Identify which cell holds the provided text, then report its (x, y) central coordinate. 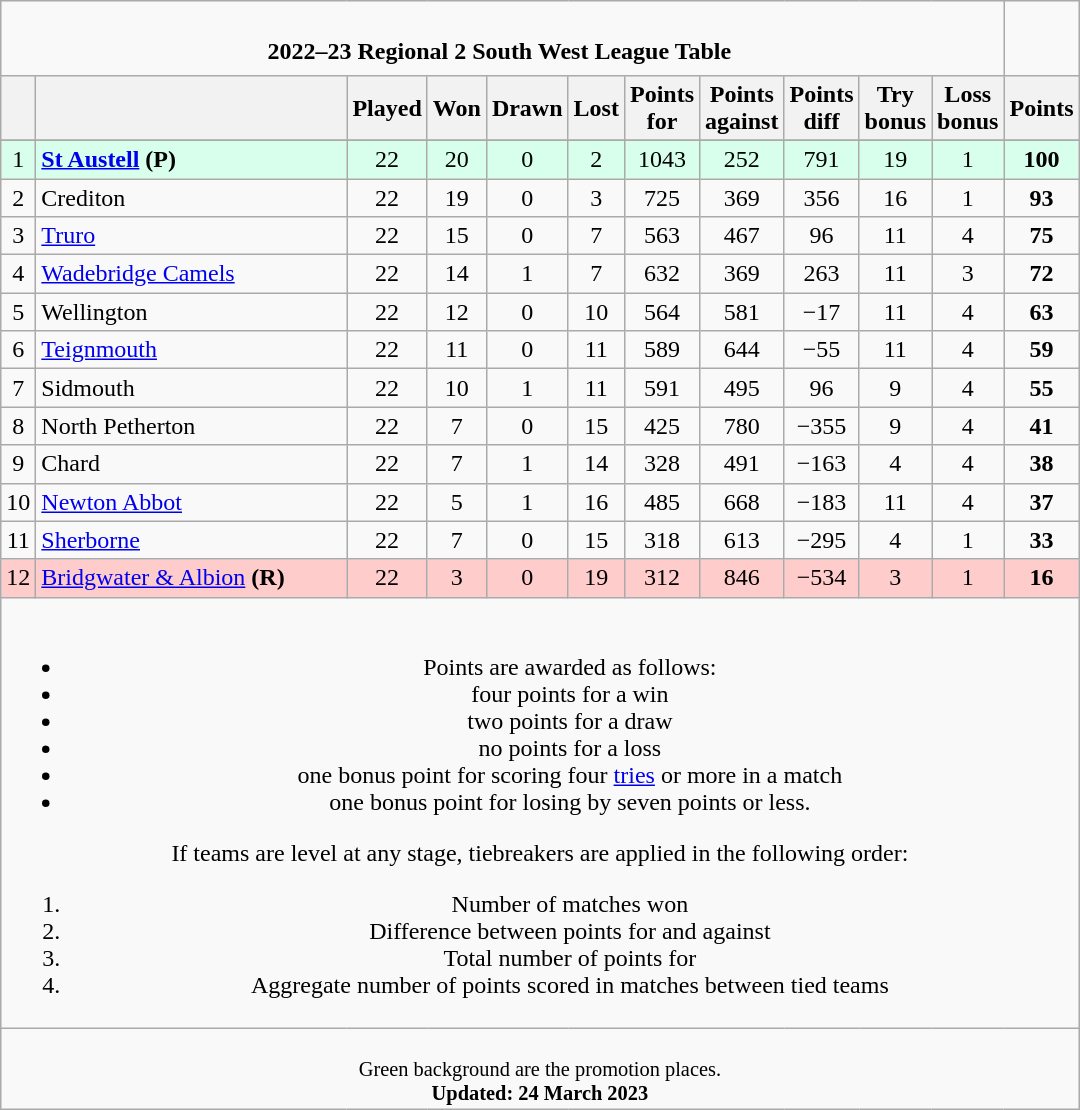
589 (662, 350)
Points against (742, 108)
Points (1042, 108)
20 (456, 159)
41 (1042, 426)
100 (1042, 159)
−183 (822, 502)
Loss bonus (968, 108)
Crediton (192, 197)
Played (387, 108)
63 (1042, 312)
93 (1042, 197)
Newton Abbot (192, 502)
Chard (192, 464)
33 (1042, 540)
Bridgwater & Albion (R) (192, 578)
6 (18, 350)
59 (1042, 350)
425 (662, 426)
252 (742, 159)
Teignmouth (192, 350)
St Austell (P) (192, 159)
−355 (822, 426)
Lost (596, 108)
312 (662, 578)
Try bonus (895, 108)
581 (742, 312)
495 (742, 388)
Drawn (527, 108)
563 (662, 236)
318 (662, 540)
72 (1042, 274)
644 (742, 350)
Green background are the promotion places. Updated: 24 March 2023 (540, 1068)
Sherborne (192, 540)
1043 (662, 159)
Wadebridge Camels (192, 274)
Won (456, 108)
Points for (662, 108)
591 (662, 388)
846 (742, 578)
485 (662, 502)
−55 (822, 350)
Wellington (192, 312)
8 (18, 426)
38 (1042, 464)
Sidmouth (192, 388)
780 (742, 426)
725 (662, 197)
−17 (822, 312)
−295 (822, 540)
55 (1042, 388)
75 (1042, 236)
564 (662, 312)
Truro (192, 236)
467 (742, 236)
263 (822, 274)
Points diff (822, 108)
328 (662, 464)
North Petherton (192, 426)
491 (742, 464)
356 (822, 197)
37 (1042, 502)
−163 (822, 464)
668 (742, 502)
−534 (822, 578)
632 (662, 274)
613 (742, 540)
791 (822, 159)
